Output the (x, y) coordinate of the center of the cell containing the given text.  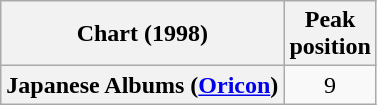
Japanese Albums (Oricon) (142, 85)
9 (330, 85)
Peak position (330, 34)
Chart (1998) (142, 34)
